Return (X, Y) of the center of cell containing provided text 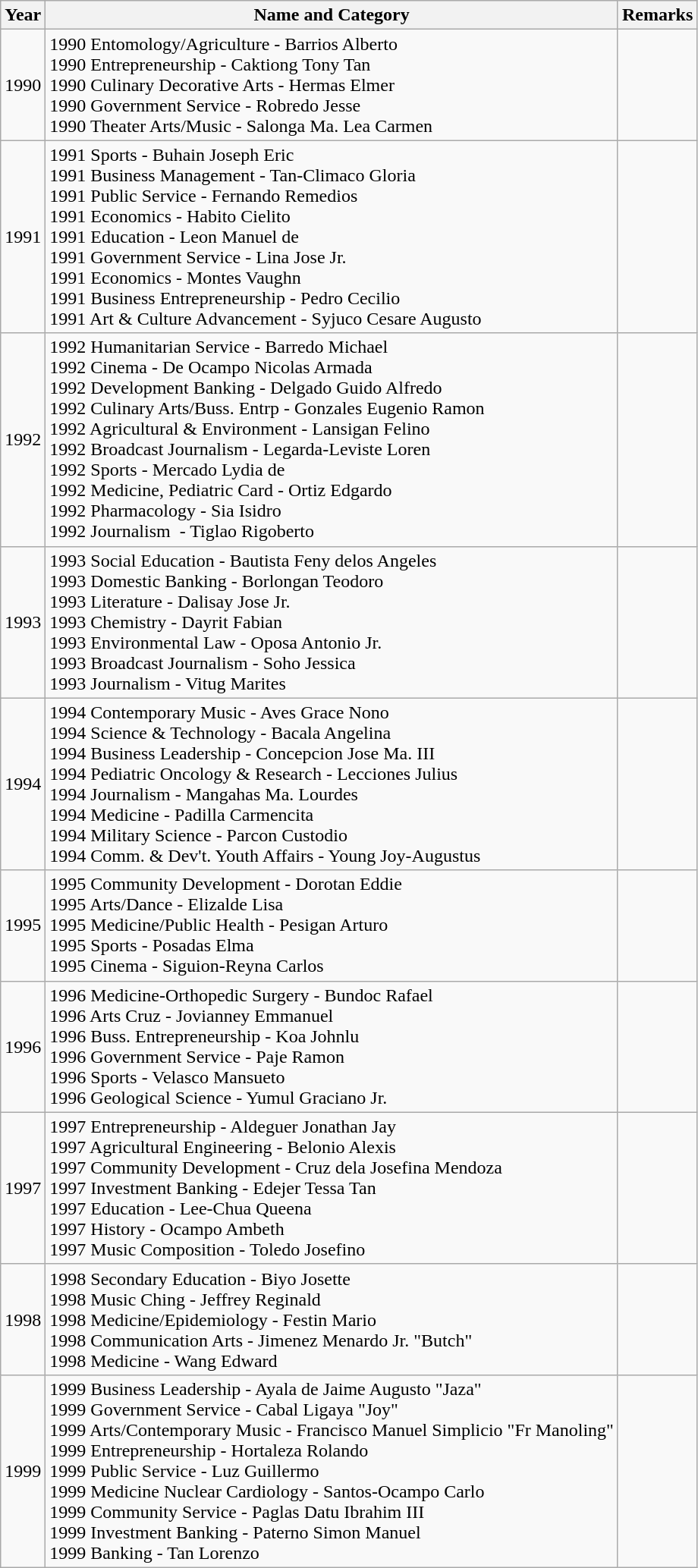
Name and Category (332, 15)
1991 (23, 237)
1998 (23, 1319)
1996 (23, 1047)
1992 (23, 440)
1995 (23, 925)
1994 (23, 784)
1990 (23, 85)
1997 (23, 1188)
Remarks (657, 15)
1999 (23, 1471)
1993 (23, 622)
Year (23, 15)
